Capture the cell that displays the provided text and extract its [x, y] central coordinate. 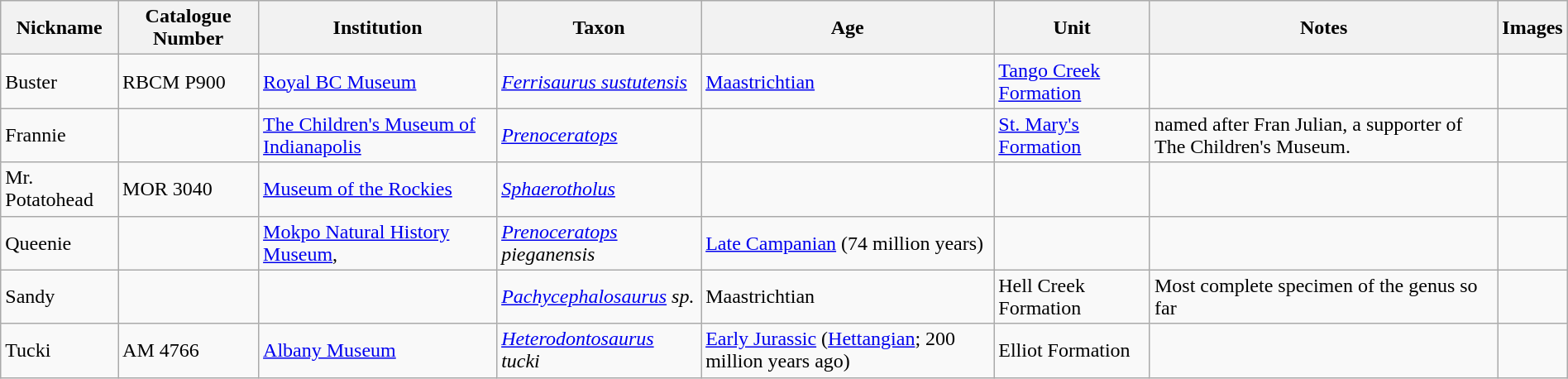
Hell Creek Formation [1072, 296]
Mokpo Natural History Museum, [378, 243]
Sphaerotholus [599, 189]
Nickname [60, 28]
Most complete specimen of the genus so far [1323, 296]
Royal BC Museum [378, 81]
AM 4766 [189, 351]
Late Campanian (74 million years) [848, 243]
Unit [1072, 28]
Elliot Formation [1072, 351]
Heterodontosaurus tucki [599, 351]
RBCM P900 [189, 81]
Sandy [60, 296]
Frannie [60, 136]
St. Mary's Formation [1072, 136]
Age [848, 28]
Pachycephalosaurus sp. [599, 296]
named after Fran Julian, a supporter of The Children's Museum. [1323, 136]
Queenie [60, 243]
Images [1532, 28]
Buster [60, 81]
Notes [1323, 28]
Prenoceratops pieganensis [599, 243]
MOR 3040 [189, 189]
Museum of the Rockies [378, 189]
The Children's Museum of Indianapolis [378, 136]
Taxon [599, 28]
Albany Museum [378, 351]
Ferrisaurus sustutensis [599, 81]
Tango Creek Formation [1072, 81]
Early Jurassic (Hettangian; 200 million years ago) [848, 351]
Catalogue Number [189, 28]
Mr. Potatohead [60, 189]
Tucki [60, 351]
Institution [378, 28]
Prenoceratops [599, 136]
